Capture the cell that displays the provided text and extract its (X, Y) central coordinate. 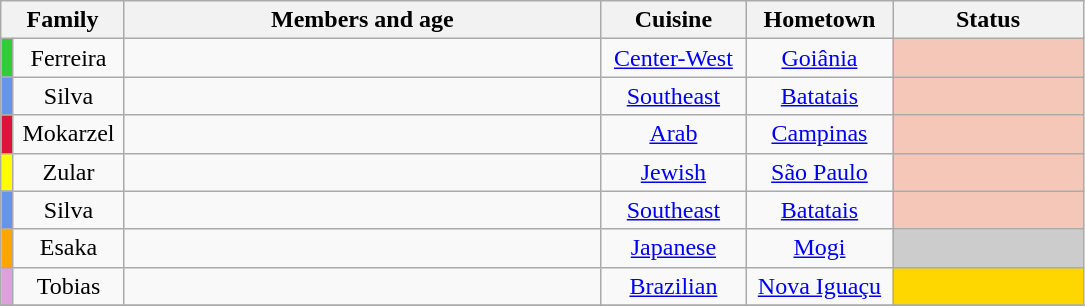
Cuisine (673, 20)
Campinas (819, 134)
Status (988, 20)
Esaka (69, 248)
Tobias (69, 286)
Ferreira (69, 58)
Mokarzel (69, 134)
Japanese (673, 248)
Members and age (362, 20)
Arab (673, 134)
São Paulo (819, 172)
Jewish (673, 172)
Brazilian (673, 286)
Zular (69, 172)
Goiânia (819, 58)
Center-West (673, 58)
Family (63, 20)
Nova Iguaçu (819, 286)
Hometown (819, 20)
Mogi (819, 248)
